From the cell containing the given text, extract its center point as (X, Y) coordinate. 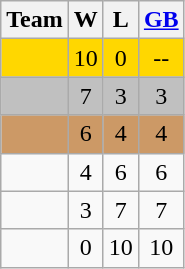
L (120, 20)
Team (35, 20)
GB (161, 20)
W (86, 20)
-- (161, 58)
